Return (X, Y) of the center of cell containing provided text 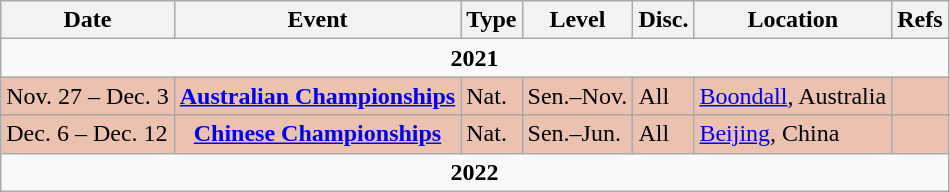
Disc. (664, 20)
Level (578, 20)
Location (793, 20)
2021 (474, 58)
Refs (920, 20)
Australian Championships (317, 96)
Boondall, Australia (793, 96)
Chinese Championships (317, 134)
Date (88, 20)
Event (317, 20)
Sen.–Jun. (578, 134)
Dec. 6 – Dec. 12 (88, 134)
Sen.–Nov. (578, 96)
Type (492, 20)
Nov. 27 – Dec. 3 (88, 96)
Beijing, China (793, 134)
2022 (474, 172)
